Identify which cell holds the provided text, then report its (X, Y) central coordinate. 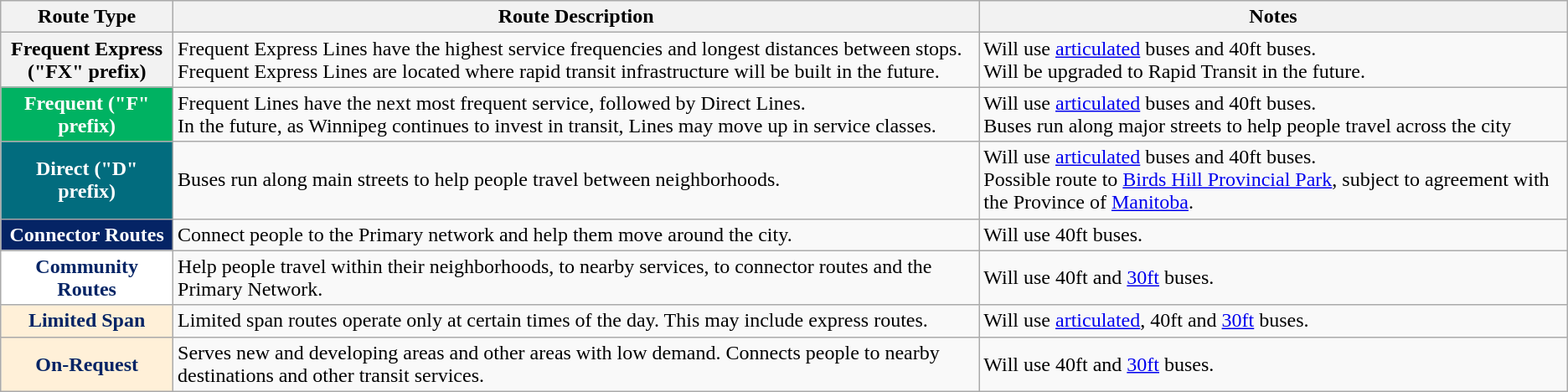
Connect people to the Primary network and help them move around the city. (576, 235)
Buses run along main streets to help people travel between neighborhoods. (576, 180)
Frequent Express("FX" prefix) (87, 60)
Will use articulated buses and 40ft buses.Will be upgraded to Rapid Transit in the future. (1273, 60)
Will use articulated buses and 40ft buses.Buses run along major streets to help people travel across the city (1273, 114)
Will use articulated buses and 40ft buses.Possible route to Birds Hill Provincial Park, subject to agreement with the Province of Manitoba. (1273, 180)
On-Request (87, 364)
Help people travel within their neighborhoods, to nearby services, to connector routes and the Primary Network. (576, 278)
Notes (1273, 17)
Limited span routes operate only at certain times of the day. This may include express routes. (576, 321)
Limited Span (87, 321)
Community Routes (87, 278)
Connector Routes (87, 235)
Will use 40ft buses. (1273, 235)
Direct ("D" prefix) (87, 180)
Route Type (87, 17)
Will use articulated, 40ft and 30ft buses. (1273, 321)
Serves new and developing areas and other areas with low demand. Connects people to nearby destinations and other transit services. (576, 364)
Route Description (576, 17)
Frequent ("F" prefix) (87, 114)
